For the text-containing cell, return its midpoint in (X, Y) coordinate format. 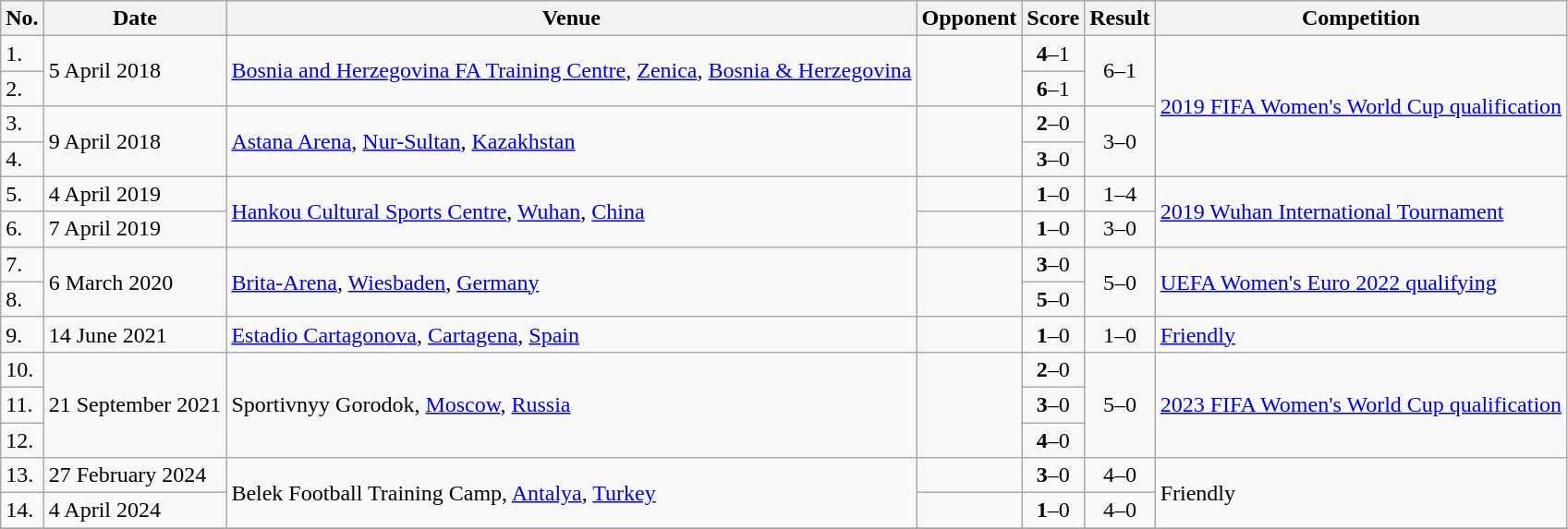
2023 FIFA Women's World Cup qualification (1361, 404)
Belek Football Training Camp, Antalya, Turkey (571, 493)
Score (1053, 18)
Hankou Cultural Sports Centre, Wuhan, China (571, 211)
12. (22, 440)
14. (22, 511)
1. (22, 54)
4. (22, 159)
4 April 2024 (135, 511)
6 March 2020 (135, 282)
4–1 (1053, 54)
No. (22, 18)
5. (22, 194)
4 April 2019 (135, 194)
Sportivnyy Gorodok, Moscow, Russia (571, 404)
10. (22, 369)
2019 FIFA Women's World Cup qualification (1361, 106)
Opponent (969, 18)
21 September 2021 (135, 404)
Result (1120, 18)
5 April 2018 (135, 71)
8. (22, 299)
Brita-Arena, Wiesbaden, Germany (571, 282)
14 June 2021 (135, 334)
6. (22, 229)
Competition (1361, 18)
Venue (571, 18)
13. (22, 475)
27 February 2024 (135, 475)
7 April 2019 (135, 229)
9. (22, 334)
1–4 (1120, 194)
UEFA Women's Euro 2022 qualifying (1361, 282)
2. (22, 89)
7. (22, 264)
Estadio Cartagonova, Cartagena, Spain (571, 334)
Astana Arena, Nur-Sultan, Kazakhstan (571, 141)
Date (135, 18)
3. (22, 124)
9 April 2018 (135, 141)
2019 Wuhan International Tournament (1361, 211)
11. (22, 404)
Bosnia and Herzegovina FA Training Centre, Zenica, Bosnia & Herzegovina (571, 71)
